Extract the (X, Y) coordinate from the center of the cell holding the provided text.  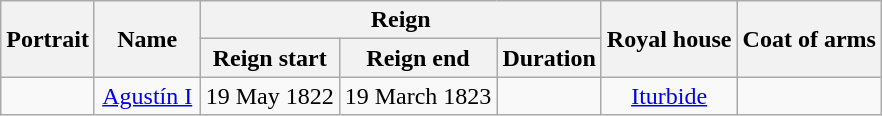
Duration (549, 58)
19 March 1823 (418, 96)
Royal house (669, 39)
Coat of arms (809, 39)
Portrait (48, 39)
Iturbide (669, 96)
Reign start (270, 58)
Reign end (418, 58)
Reign (400, 20)
Name (147, 39)
19 May 1822 (270, 96)
Agustín I (147, 96)
